Provide the (X, Y) coordinate of the cell's center where the given text is located.  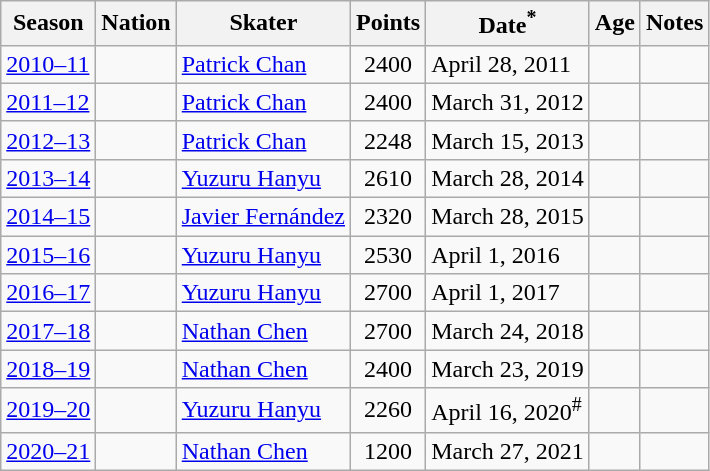
1200 (388, 451)
Date* (508, 24)
2260 (388, 410)
March 28, 2014 (508, 178)
2019–20 (48, 410)
2010–11 (48, 64)
March 24, 2018 (508, 331)
2017–18 (48, 331)
Skater (263, 24)
Nation (136, 24)
Points (388, 24)
March 15, 2013 (508, 140)
2320 (388, 217)
Notes (674, 24)
March 31, 2012 (508, 102)
2020–21 (48, 451)
Season (48, 24)
2016–17 (48, 293)
April 16, 2020# (508, 410)
2013–14 (48, 178)
March 27, 2021 (508, 451)
2014–15 (48, 217)
2012–13 (48, 140)
April 1, 2017 (508, 293)
2015–16 (48, 255)
2610 (388, 178)
2530 (388, 255)
2018–19 (48, 369)
2248 (388, 140)
March 23, 2019 (508, 369)
April 1, 2016 (508, 255)
March 28, 2015 (508, 217)
Javier Fernández (263, 217)
Age (614, 24)
April 28, 2011 (508, 64)
2011–12 (48, 102)
